Output the (X, Y) coordinate of the center of the cell containing the given text.  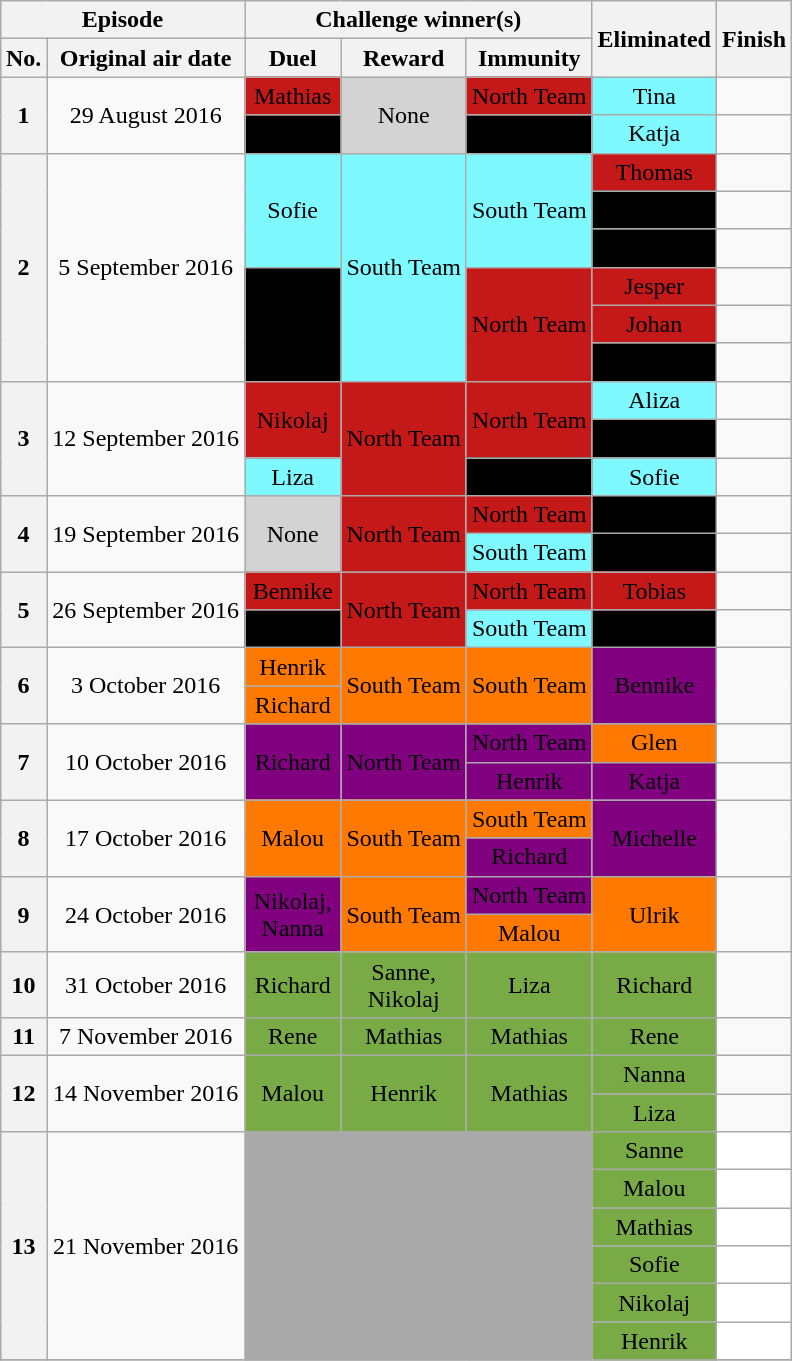
26 September 2016 (146, 610)
Tobias (654, 591)
Eliminated (654, 39)
Episode (122, 20)
29 August 2016 (146, 115)
Finish (754, 39)
Glen (654, 743)
Thomas (654, 172)
Stina (654, 629)
1 (23, 115)
Sanne,Nikolaj (404, 984)
10 (23, 984)
Challenge winner(s) (418, 20)
10 October 2016 (146, 762)
5 (23, 610)
31 October 2016 (146, 984)
Josephine (654, 515)
3 October 2016 (146, 686)
Immunity (529, 58)
Natasha (654, 248)
3 (23, 438)
14 November 2016 (146, 1093)
4 (23, 534)
8 (23, 838)
7 (23, 762)
Jesper (654, 286)
12 September 2016 (146, 438)
Nanna (654, 1074)
Benjamin (654, 553)
13 (23, 1246)
11 (23, 1036)
17 October 2016 (146, 838)
No. (23, 58)
9 (23, 914)
Original air date (146, 58)
Aliza (654, 400)
24 October 2016 (146, 914)
Nikolaj,Nanna (292, 914)
12 (23, 1093)
5 September 2016 (146, 267)
Ulrik (654, 914)
2 (23, 267)
Caroline (654, 210)
19 September 2016 (146, 534)
Sanne (654, 1151)
Reward (404, 58)
Duel (292, 58)
6 (23, 686)
7 November 2016 (146, 1036)
Johan (654, 324)
21 November 2016 (146, 1246)
